Output the (x, y) coordinate of the center of the cell containing the given text.  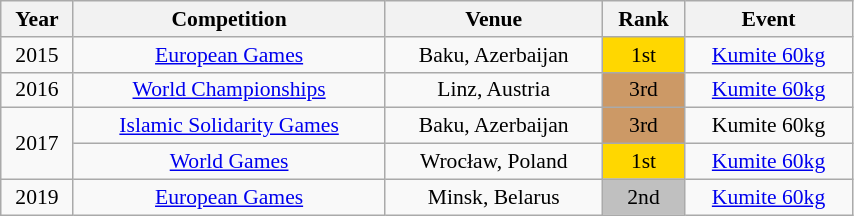
Islamic Solidarity Games (229, 126)
Wrocław, Poland (494, 162)
World Championships (229, 90)
Year (37, 19)
2015 (37, 55)
Event (769, 19)
Competition (229, 19)
World Games (229, 162)
2017 (37, 144)
2nd (643, 197)
Venue (494, 19)
2019 (37, 197)
Linz, Austria (494, 90)
Rank (643, 19)
2016 (37, 90)
Minsk, Belarus (494, 197)
